For the text-containing cell, return its midpoint in (X, Y) coordinate format. 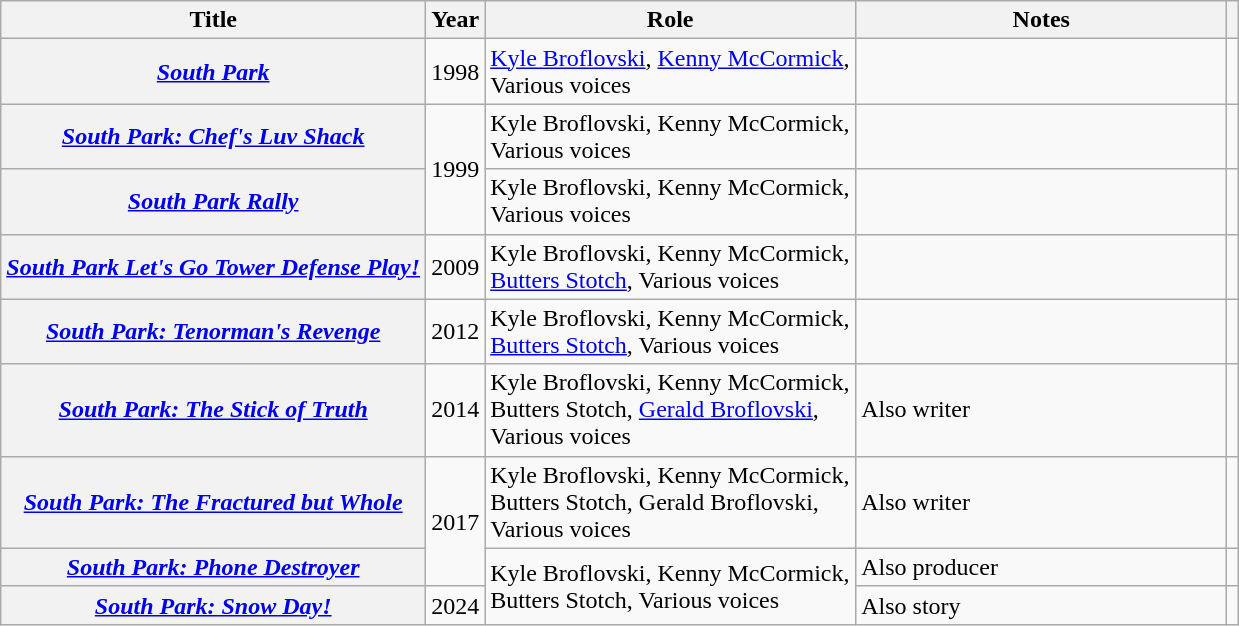
1998 (456, 72)
2012 (456, 332)
2009 (456, 266)
Year (456, 20)
South Park (214, 72)
South Park: Snow Day! (214, 605)
Notes (1042, 20)
2017 (456, 521)
South Park: Tenorman's Revenge (214, 332)
Role (670, 20)
2024 (456, 605)
South Park: Phone Destroyer (214, 567)
2014 (456, 410)
Title (214, 20)
South Park: Chef's Luv Shack (214, 136)
South Park: The Stick of Truth (214, 410)
Also story (1042, 605)
South Park Rally (214, 202)
South Park Let's Go Tower Defense Play! (214, 266)
1999 (456, 169)
Also producer (1042, 567)
South Park: The Fractured but Whole (214, 502)
